Pinpoint the cell where the given text exists, returning its [X, Y] midpoint coordinate. 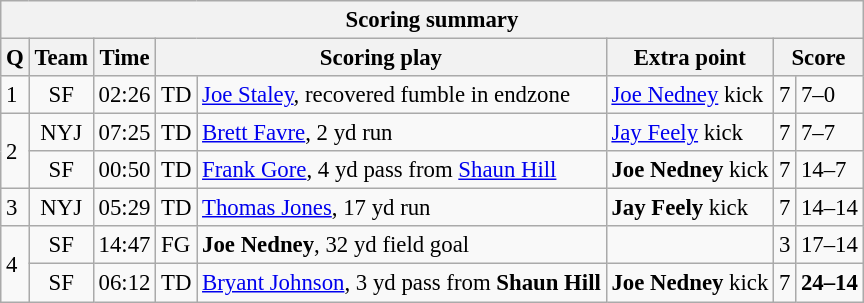
Score [819, 58]
14:47 [124, 245]
Scoring play [381, 58]
Frank Gore, 4 yd pass from Shaun Hill [402, 170]
1 [15, 95]
Brett Favre, 2 yd run [402, 133]
14–7 [830, 170]
Bryant Johnson, 3 yd pass from Shaun Hill [402, 283]
07:25 [124, 133]
02:26 [124, 95]
FG [176, 245]
7–7 [830, 133]
05:29 [124, 208]
24–14 [830, 283]
00:50 [124, 170]
Scoring summary [432, 20]
2 [15, 152]
Extra point [690, 58]
Team [61, 58]
Joe Nedney, 32 yd field goal [402, 245]
Thomas Jones, 17 yd run [402, 208]
Joe Staley, recovered fumble in endzone [402, 95]
17–14 [830, 245]
14–14 [830, 208]
Q [15, 58]
7–0 [830, 95]
4 [15, 264]
Time [124, 58]
06:12 [124, 283]
